Return [X, Y] of the center of cell containing provided text 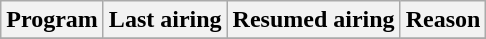
Program [52, 20]
Reason [443, 20]
Last airing [165, 20]
Resumed airing [314, 20]
